Find where the given text appears and provide that cell's center as (X, Y) coordinate. 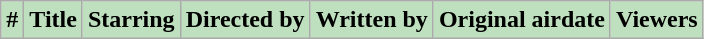
Original airdate (522, 20)
Starring (131, 20)
Title (54, 20)
# (12, 20)
Written by (372, 20)
Viewers (656, 20)
Directed by (245, 20)
